Find where the given text appears and provide that cell's center as [x, y] coordinate. 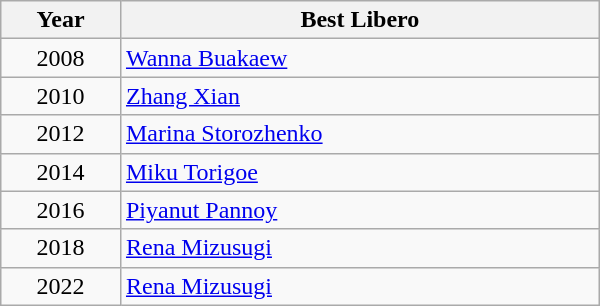
2010 [61, 96]
Miku Torigoe [360, 172]
2014 [61, 172]
2016 [61, 210]
Year [61, 20]
Zhang Xian [360, 96]
2012 [61, 134]
Piyanut Pannoy [360, 210]
Wanna Buakaew [360, 58]
2022 [61, 286]
Marina Storozhenko [360, 134]
2008 [61, 58]
2018 [61, 248]
Best Libero [360, 20]
